Provide the (x, y) coordinate of the cell's center where the given text is located.  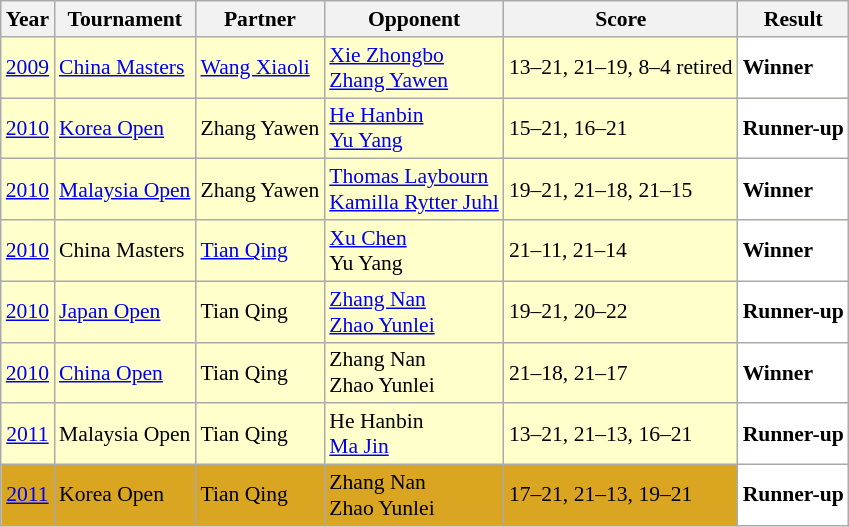
21–18, 21–17 (621, 372)
19–21, 21–18, 21–15 (621, 190)
2009 (28, 68)
Tournament (124, 19)
Opponent (414, 19)
He Hanbin Ma Jin (414, 434)
Japan Open (124, 312)
13–21, 21–19, 8–4 retired (621, 68)
Wang Xiaoli (260, 68)
Score (621, 19)
He Hanbin Yu Yang (414, 128)
Xie Zhongbo Zhang Yawen (414, 68)
19–21, 20–22 (621, 312)
13–21, 21–13, 16–21 (621, 434)
China Open (124, 372)
Xu Chen Yu Yang (414, 250)
Thomas Laybourn Kamilla Rytter Juhl (414, 190)
15–21, 16–21 (621, 128)
Partner (260, 19)
Result (794, 19)
21–11, 21–14 (621, 250)
Year (28, 19)
17–21, 21–13, 19–21 (621, 496)
